Capture the cell that displays the provided text and extract its [X, Y] central coordinate. 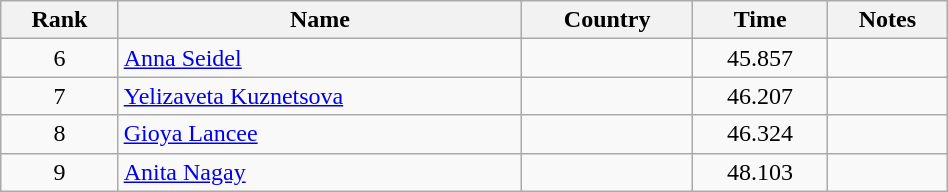
Country [608, 20]
Name [320, 20]
9 [60, 172]
8 [60, 134]
Anita Nagay [320, 172]
Yelizaveta Kuznetsova [320, 96]
Time [760, 20]
46.207 [760, 96]
45.857 [760, 58]
Notes [888, 20]
Rank [60, 20]
Gioya Lancee [320, 134]
48.103 [760, 172]
7 [60, 96]
6 [60, 58]
Anna Seidel [320, 58]
46.324 [760, 134]
